Locate the cell with the specified text and output its (x, y) center coordinate. 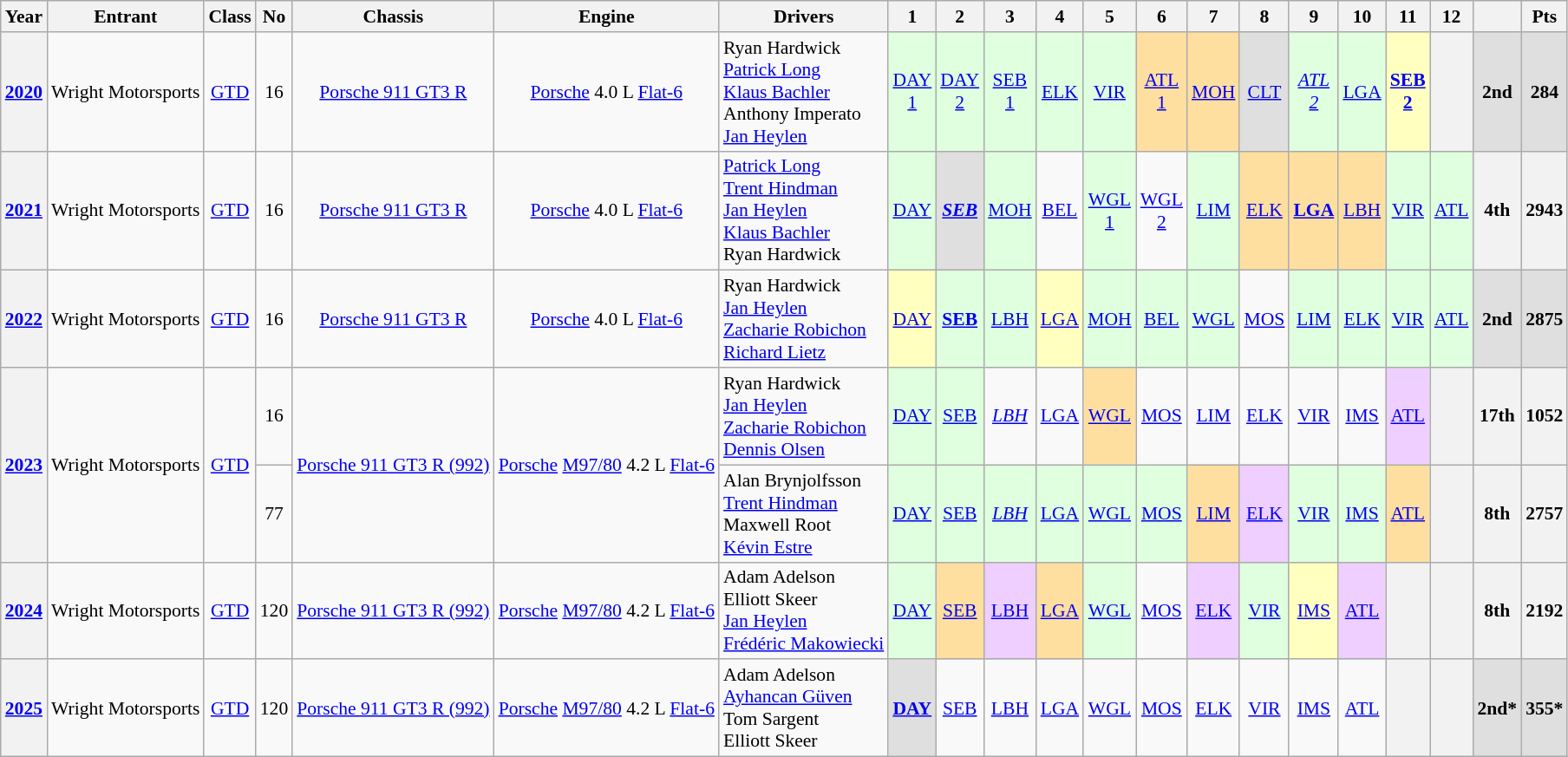
2192 (1544, 610)
ATL2 (1313, 92)
4th (1497, 211)
Year (24, 16)
1 (912, 16)
DAY1 (912, 92)
ATL1 (1162, 92)
WGL2 (1162, 211)
Engine (607, 16)
7 (1214, 16)
8 (1264, 16)
2020 (24, 92)
Ryan Hardwick Jan Heylen Zacharie Robichon Richard Lietz (803, 319)
284 (1544, 92)
2943 (1544, 211)
Alan Brynjolfsson Trent Hindman Maxwell Root Kévin Estre (803, 513)
77 (274, 513)
Drivers (803, 16)
Patrick Long Trent Hindman Jan Heylen Klaus Bachler Ryan Hardwick (803, 211)
2021 (24, 211)
9 (1313, 16)
Adam Adelson Elliott Skeer Jan Heylen Frédéric Makowiecki (803, 610)
6 (1162, 16)
DAY2 (959, 92)
5 (1110, 16)
CLT (1264, 92)
2 (959, 16)
2nd* (1497, 708)
12 (1452, 16)
3 (1009, 16)
2023 (24, 465)
Chassis (393, 16)
11 (1408, 16)
2024 (24, 610)
Ryan Hardwick Patrick Long Klaus Bachler Anthony Imperato Jan Heylen (803, 92)
SEB1 (1009, 92)
Entrant (125, 16)
17th (1497, 416)
Ryan Hardwick Jan Heylen Zacharie Robichon Dennis Olsen (803, 416)
Adam Adelson Ayhancan Güven Tom Sargent Elliott Skeer (803, 708)
SEB2 (1408, 92)
2025 (24, 708)
2022 (24, 319)
Pts (1544, 16)
2757 (1544, 513)
355* (1544, 708)
No (274, 16)
Class (229, 16)
1052 (1544, 416)
WGL1 (1110, 211)
2875 (1544, 319)
4 (1060, 16)
10 (1362, 16)
